Detect which cell encompasses the target text, then output its (X, Y) center coordinate. 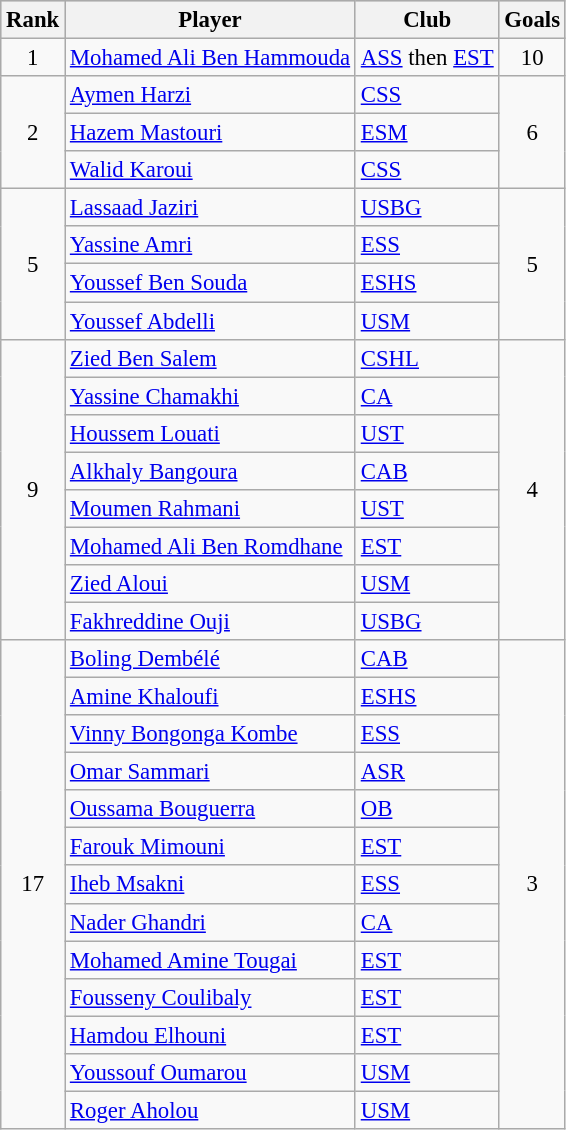
17 (33, 884)
Zied Ben Salem (210, 358)
9 (33, 490)
OB (427, 809)
Fakhreddine Ouji (210, 621)
Hamdou Elhouni (210, 1035)
10 (532, 58)
3 (532, 884)
Yassine Chamakhi (210, 396)
Vinny Bongonga Kombe (210, 734)
ASR (427, 772)
Player (210, 20)
Roger Aholou (210, 1110)
Yassine Amri (210, 245)
Farouk Mimouni (210, 847)
Oussama Bouguerra (210, 809)
Fousseny Coulibaly (210, 997)
CSHL (427, 358)
2 (33, 132)
Hazem Mastouri (210, 133)
Amine Khaloufi (210, 697)
Alkhaly Bangoura (210, 471)
Mohamed Amine Tougai (210, 960)
Moumen Rahmani (210, 509)
Walid Karoui (210, 170)
Zied Aloui (210, 584)
4 (532, 490)
Aymen Harzi (210, 95)
ESM (427, 133)
Rank (33, 20)
Club (427, 20)
Boling Dembélé (210, 659)
Omar Sammari (210, 772)
Youssef Abdelli (210, 321)
Nader Ghandri (210, 922)
Houssem Louati (210, 433)
Goals (532, 20)
Youssef Ben Souda (210, 283)
Lassaad Jaziri (210, 208)
Mohamed Ali Ben Hammouda (210, 58)
Mohamed Ali Ben Romdhane (210, 546)
6 (532, 132)
ASS then EST (427, 58)
1 (33, 58)
Youssouf Oumarou (210, 1073)
Iheb Msakni (210, 885)
